Find where the given text appears and provide that cell's center as (X, Y) coordinate. 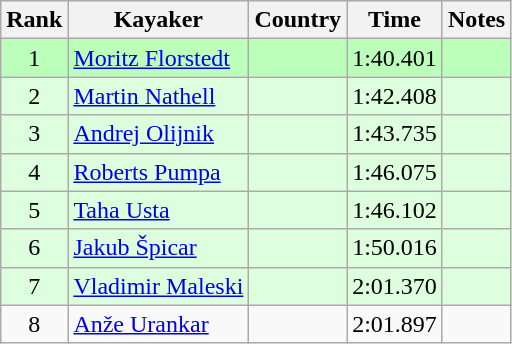
1:42.408 (395, 96)
2:01.897 (395, 324)
Roberts Pumpa (158, 172)
Time (395, 20)
Vladimir Maleski (158, 286)
Martin Nathell (158, 96)
5 (34, 210)
1:40.401 (395, 58)
Taha Usta (158, 210)
1:50.016 (395, 248)
4 (34, 172)
Kayaker (158, 20)
1 (34, 58)
Country (298, 20)
Jakub Špicar (158, 248)
Rank (34, 20)
1:46.075 (395, 172)
2 (34, 96)
Andrej Olijnik (158, 134)
1:46.102 (395, 210)
Moritz Florstedt (158, 58)
2:01.370 (395, 286)
7 (34, 286)
1:43.735 (395, 134)
Notes (476, 20)
Anže Urankar (158, 324)
8 (34, 324)
3 (34, 134)
6 (34, 248)
